Detect which cell encompasses the target text, then output its (X, Y) center coordinate. 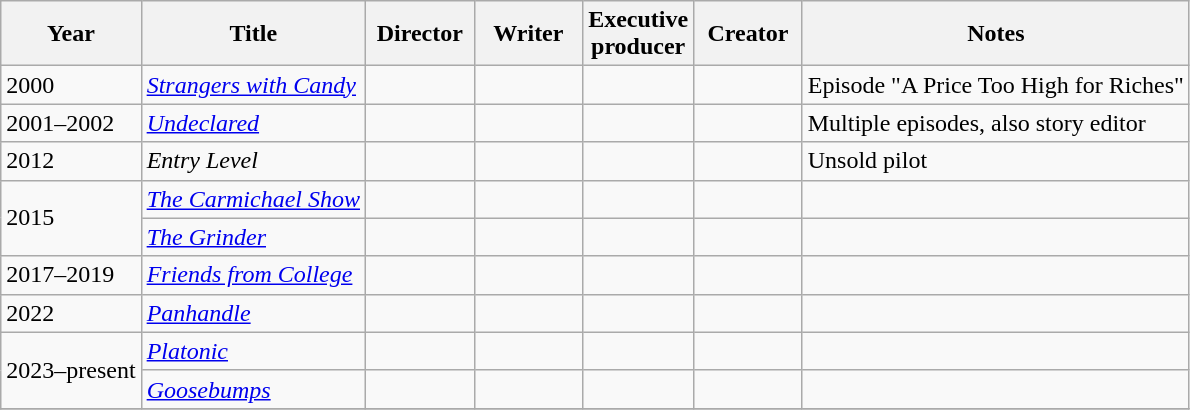
Creator (748, 34)
Director (420, 34)
Entry Level (253, 161)
Title (253, 34)
2015 (71, 218)
Writer (528, 34)
Unsold pilot (996, 161)
The Grinder (253, 237)
Executiveproducer (638, 34)
Multiple episodes, also story editor (996, 123)
Platonic (253, 351)
Strangers with Candy (253, 85)
Episode "A Price Too High for Riches" (996, 85)
Panhandle (253, 313)
Notes (996, 34)
2022 (71, 313)
2017–2019 (71, 275)
The Carmichael Show (253, 199)
Undeclared (253, 123)
2000 (71, 85)
2023–present (71, 370)
Goosebumps (253, 389)
2012 (71, 161)
Year (71, 34)
2001–2002 (71, 123)
Friends from College (253, 275)
